Identify which cell holds the provided text, then report its [X, Y] central coordinate. 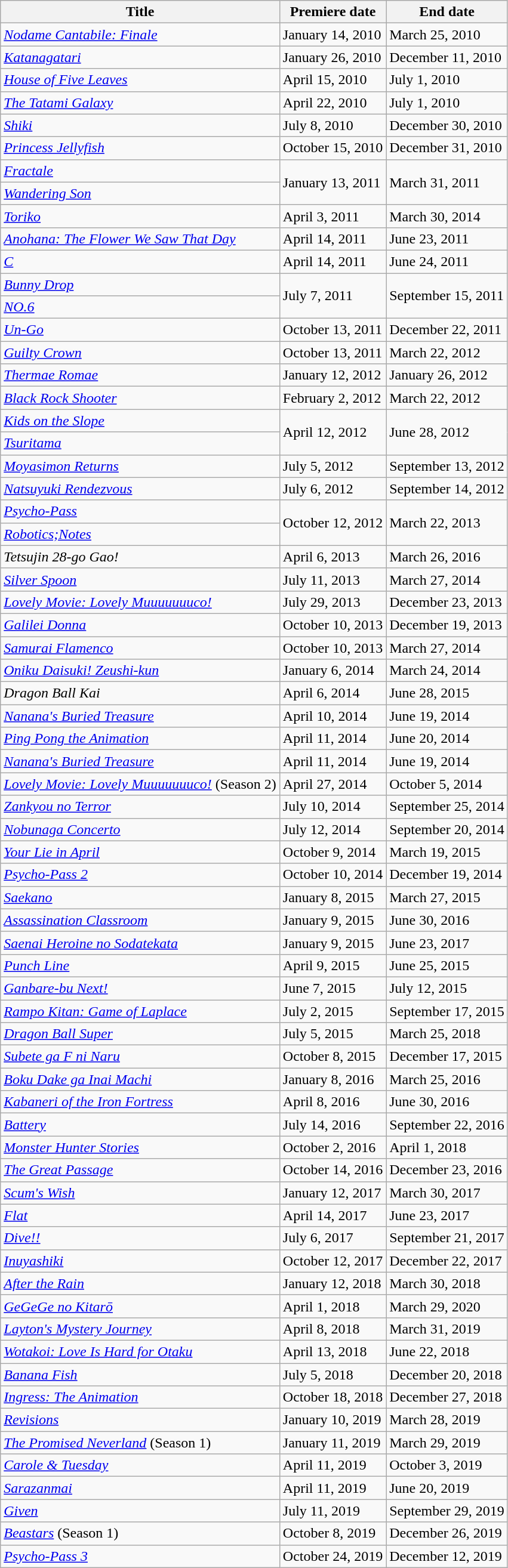
Flat [140, 1215]
January 26, 2010 [332, 57]
Black Rock Shooter [140, 398]
March 29, 2020 [447, 1306]
October 9, 2014 [332, 852]
June 28, 2012 [447, 432]
Ingress: The Animation [140, 1397]
October 2, 2016 [332, 1147]
Monster Hunter Stories [140, 1147]
July 10, 2014 [332, 807]
C [140, 261]
Oniku Daisuki! Zeushi-kun [140, 671]
The Promised Neverland (Season 1) [140, 1443]
March 25, 2010 [447, 35]
March 19, 2015 [447, 852]
Given [140, 1511]
September 22, 2016 [447, 1125]
January 10, 2019 [332, 1420]
July 11, 2019 [332, 1511]
Samurai Flamenco [140, 647]
April 22, 2010 [332, 103]
January 12, 2012 [332, 375]
March 31, 2011 [447, 182]
Silver Spoon [140, 579]
October 3, 2019 [447, 1465]
Banana Fish [140, 1374]
June 28, 2015 [447, 693]
Tetsujin 28-go Gao! [140, 557]
March 25, 2018 [447, 1034]
December 12, 2019 [447, 1556]
Zankyou no Terror [140, 807]
March 27, 2015 [447, 897]
June 20, 2014 [447, 739]
March 25, 2016 [447, 1079]
April 6, 2013 [332, 557]
June 7, 2015 [332, 988]
April 27, 2014 [332, 784]
Beastars (Season 1) [140, 1533]
Bunny Drop [140, 285]
January 12, 2017 [332, 1193]
December 23, 2016 [447, 1170]
June 25, 2015 [447, 965]
April 13, 2018 [332, 1351]
March 26, 2016 [447, 557]
Galilei Donna [140, 625]
March 31, 2019 [447, 1329]
March 29, 2019 [447, 1443]
Psycho-Pass 2 [140, 875]
Carole & Tuesday [140, 1465]
Rampo Kitan: Game of Laplace [140, 1011]
September 29, 2019 [447, 1511]
January 8, 2015 [332, 897]
Natsuyuki Rendezvous [140, 489]
Subete ga F ni Naru [140, 1057]
Boku Dake ga Inai Machi [140, 1079]
June 22, 2018 [447, 1351]
March 30, 2014 [447, 216]
October 8, 2019 [332, 1533]
June 23, 2011 [447, 239]
Nobunaga Concerto [140, 829]
June 24, 2011 [447, 261]
Fractale [140, 171]
March 30, 2018 [447, 1283]
January 26, 2012 [447, 375]
September 21, 2017 [447, 1238]
Tsuritama [140, 443]
July 14, 2016 [332, 1125]
October 10, 2014 [332, 875]
October 18, 2018 [332, 1397]
January 6, 2014 [332, 671]
April 6, 2014 [332, 693]
April 15, 2010 [332, 80]
July 7, 2011 [332, 296]
September 14, 2012 [447, 489]
Revisions [140, 1420]
NO.6 [140, 307]
July 5, 2015 [332, 1034]
April 8, 2016 [332, 1102]
Psycho-Pass 3 [140, 1556]
Wandering Son [140, 193]
Lovely Movie: Lovely Muuuuuuuco! [140, 602]
October 5, 2014 [447, 784]
July 8, 2010 [332, 125]
Kids on the Slope [140, 421]
April 14, 2017 [332, 1215]
Dragon Ball Kai [140, 693]
End date [447, 12]
October 24, 2019 [332, 1556]
Dive!! [140, 1238]
March 28, 2019 [447, 1420]
July 5, 2012 [332, 466]
Lovely Movie: Lovely Muuuuuuuco! (Season 2) [140, 784]
September 25, 2014 [447, 807]
December 26, 2019 [447, 1533]
December 17, 2015 [447, 1057]
April 8, 2018 [332, 1329]
January 8, 2016 [332, 1079]
Shiki [140, 125]
Guilty Crown [140, 353]
December 31, 2010 [447, 148]
House of Five Leaves [140, 80]
December 30, 2010 [447, 125]
Saekano [140, 897]
Wotakoi: Love Is Hard for Otaku [140, 1351]
July 29, 2013 [332, 602]
The Tatami Galaxy [140, 103]
March 24, 2014 [447, 671]
June 20, 2019 [447, 1488]
Title [140, 12]
December 11, 2010 [447, 57]
Psycho-Pass [140, 511]
January 12, 2018 [332, 1283]
Sarazanmai [140, 1488]
Robotics;Notes [140, 534]
October 15, 2010 [332, 148]
Punch Line [140, 965]
September 15, 2011 [447, 296]
Assassination Classroom [140, 920]
July 6, 2012 [332, 489]
December 19, 2014 [447, 875]
Un-Go [140, 330]
September 17, 2015 [447, 1011]
Saenai Heroine no Sodatekata [140, 943]
Ping Pong the Animation [140, 739]
Dragon Ball Super [140, 1034]
October 8, 2015 [332, 1057]
Kabaneri of the Iron Fortress [140, 1102]
Thermae Romae [140, 375]
Toriko [140, 216]
July 11, 2013 [332, 579]
Layton's Mystery Journey [140, 1329]
January 14, 2010 [332, 35]
December 19, 2013 [447, 625]
March 22, 2013 [447, 523]
September 20, 2014 [447, 829]
January 11, 2019 [332, 1443]
Katanagatari [140, 57]
After the Rain [140, 1283]
July 2, 2015 [332, 1011]
GeGeGe no Kitarō [140, 1306]
December 20, 2018 [447, 1374]
Nodame Cantabile: Finale [140, 35]
January 13, 2011 [332, 182]
Your Lie in April [140, 852]
July 5, 2018 [332, 1374]
December 22, 2017 [447, 1261]
September 13, 2012 [447, 466]
October 14, 2016 [332, 1170]
Scum's Wish [140, 1193]
February 2, 2012 [332, 398]
December 23, 2013 [447, 602]
July 6, 2017 [332, 1238]
December 27, 2018 [447, 1397]
Ganbare-bu Next! [140, 988]
The Great Passage [140, 1170]
Anohana: The Flower We Saw That Day [140, 239]
July 12, 2015 [447, 988]
April 9, 2015 [332, 965]
Battery [140, 1125]
December 22, 2011 [447, 330]
October 12, 2012 [332, 523]
Moyasimon Returns [140, 466]
Premiere date [332, 12]
July 12, 2014 [332, 829]
Princess Jellyfish [140, 148]
April 10, 2014 [332, 716]
October 12, 2017 [332, 1261]
Inuyashiki [140, 1261]
March 30, 2017 [447, 1193]
April 12, 2012 [332, 432]
April 3, 2011 [332, 216]
